Find where the given text appears and provide that cell's center as (x, y) coordinate. 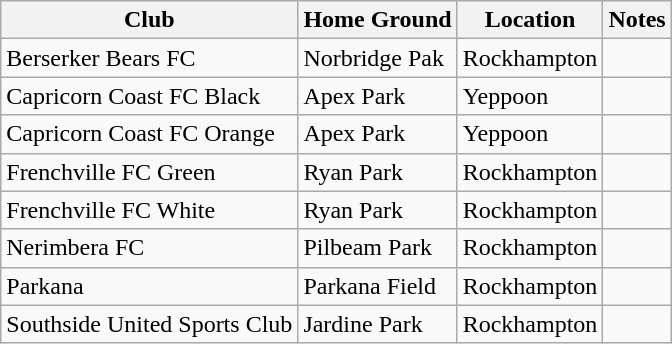
Capricorn Coast FC Orange (150, 134)
Parkana Field (378, 286)
Club (150, 20)
Nerimbera FC (150, 248)
Capricorn Coast FC Black (150, 96)
Norbridge Pak (378, 58)
Pilbeam Park (378, 248)
Frenchville FC Green (150, 172)
Location (530, 20)
Frenchville FC White (150, 210)
Notes (637, 20)
Parkana (150, 286)
Home Ground (378, 20)
Berserker Bears FC (150, 58)
Jardine Park (378, 324)
Southside United Sports Club (150, 324)
